Pinpoint the cell where the given text exists, returning its [x, y] midpoint coordinate. 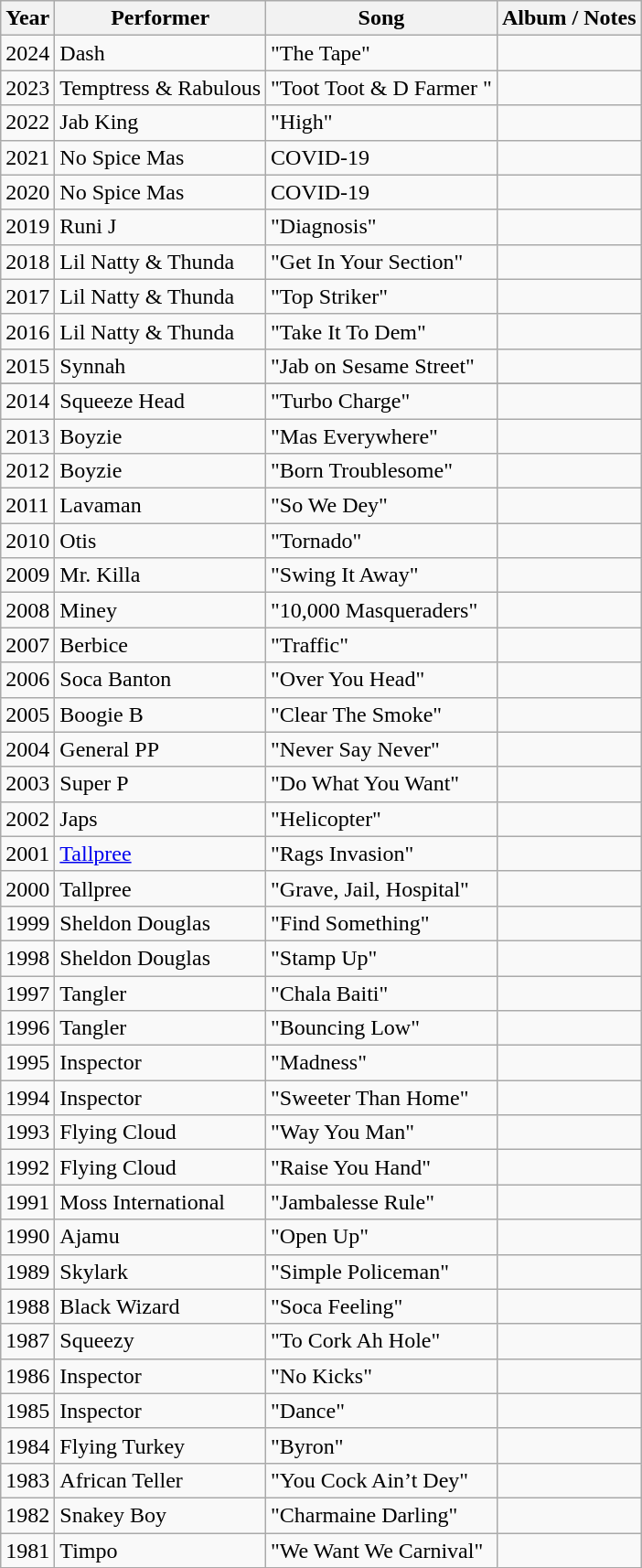
2009 [27, 575]
2007 [27, 645]
"Madness" [382, 1063]
2005 [27, 714]
Synnah [161, 366]
"Byron" [382, 1445]
"Jab on Sesame Street" [382, 366]
"You Cock Ain’t Dey" [382, 1480]
"To Cork Ah Hole" [382, 1341]
Otis [161, 541]
"Over You Head" [382, 680]
"Open Up" [382, 1237]
Super P [161, 784]
"We Want We Carnival" [382, 1551]
2023 [27, 88]
"Simple Policeman" [382, 1272]
2016 [27, 331]
Soca Banton [161, 680]
"10,000 Masqueraders" [382, 610]
Japs [161, 819]
"Top Striker" [382, 296]
"Turbo Charge" [382, 401]
2013 [27, 436]
2002 [27, 819]
"No Kicks" [382, 1376]
1996 [27, 1028]
2014 [27, 401]
1994 [27, 1098]
Squeeze Head [161, 401]
Song [382, 18]
"Soca Feeling" [382, 1306]
1982 [27, 1515]
Timpo [161, 1551]
Black Wizard [161, 1306]
"Take It To Dem" [382, 331]
"Never Say Never" [382, 749]
"So We Dey" [382, 506]
"Rags Invasion" [382, 854]
1990 [27, 1237]
2006 [27, 680]
2019 [27, 227]
1998 [27, 958]
Year [27, 18]
2017 [27, 296]
1991 [27, 1202]
2004 [27, 749]
1986 [27, 1376]
Temptress & Rabulous [161, 88]
"Way You Man" [382, 1133]
"Jambalesse Rule" [382, 1202]
Skylark [161, 1272]
"High" [382, 123]
2024 [27, 53]
1983 [27, 1480]
Berbice [161, 645]
2020 [27, 192]
General PP [161, 749]
Squeezy [161, 1341]
2000 [27, 888]
"Toot Toot & D Farmer " [382, 88]
"Get In Your Section" [382, 262]
"The Tape" [382, 53]
1981 [27, 1551]
2018 [27, 262]
Ajamu [161, 1237]
2015 [27, 366]
"Stamp Up" [382, 958]
"Diagnosis" [382, 227]
1989 [27, 1272]
"Sweeter Than Home" [382, 1098]
2003 [27, 784]
Miney [161, 610]
Flying Turkey [161, 1445]
Jab King [161, 123]
"Raise You Hand" [382, 1167]
1985 [27, 1411]
2008 [27, 610]
2012 [27, 471]
"Helicopter" [382, 819]
1984 [27, 1445]
Dash [161, 53]
"Dance" [382, 1411]
1992 [27, 1167]
"Chala Baiti" [382, 993]
"Grave, Jail, Hospital" [382, 888]
Performer [161, 18]
1997 [27, 993]
2021 [27, 157]
2001 [27, 854]
1988 [27, 1306]
African Teller [161, 1480]
"Traffic" [382, 645]
"Tornado" [382, 541]
2022 [27, 123]
Lavaman [161, 506]
"Born Troublesome" [382, 471]
"Charmaine Darling" [382, 1515]
Boogie B [161, 714]
"Find Something" [382, 923]
1999 [27, 923]
"Mas Everywhere" [382, 436]
1987 [27, 1341]
1993 [27, 1133]
"Clear The Smoke" [382, 714]
"Bouncing Low" [382, 1028]
2010 [27, 541]
Moss International [161, 1202]
1995 [27, 1063]
"Do What You Want" [382, 784]
Mr. Killa [161, 575]
Album / Notes [569, 18]
Runi J [161, 227]
2011 [27, 506]
Snakey Boy [161, 1515]
"Swing It Away" [382, 575]
